Capture the cell that displays the provided text and extract its [x, y] central coordinate. 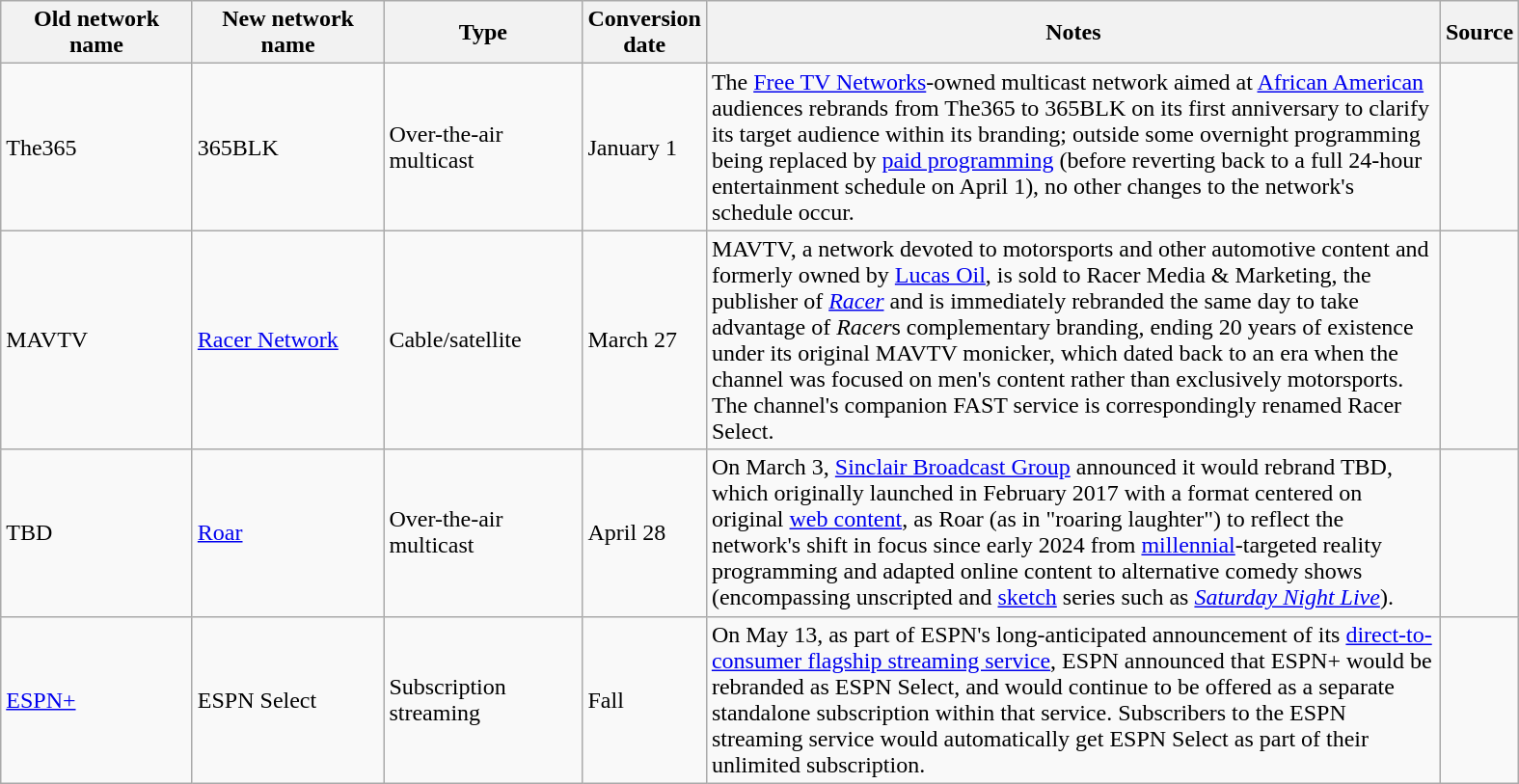
Cable/satellite [483, 339]
MAVTV [96, 339]
ESPN+ [96, 700]
ESPN Select [287, 700]
January 1 [644, 147]
Old networkname [96, 33]
April 28 [644, 532]
Type [483, 33]
New networkname [287, 33]
Roar [287, 532]
365BLK [287, 147]
Conversion date [644, 33]
The365 [96, 147]
Subscription streaming [483, 700]
Fall [644, 700]
Notes [1072, 33]
Racer Network [287, 339]
TBD [96, 532]
Source [1479, 33]
March 27 [644, 339]
